Capture the cell that displays the provided text and extract its (X, Y) central coordinate. 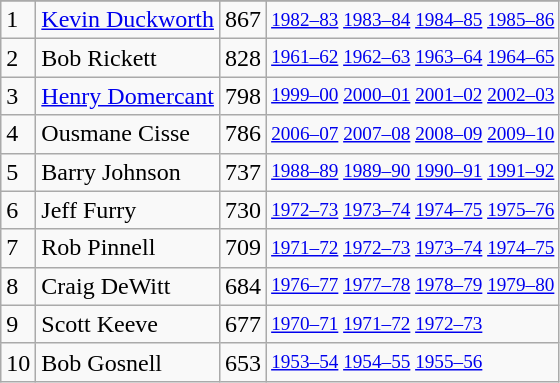
1988–89 1989–90 1990–91 1991–92 (413, 172)
Henry Domercant (128, 96)
1976–77 1977–78 1978–79 1979–80 (413, 286)
1961–62 1962–63 1963–64 1964–65 (413, 58)
10 (18, 362)
730 (244, 210)
6 (18, 210)
Kevin Duckworth (128, 20)
1970–71 1971–72 1972–73 (413, 324)
4 (18, 134)
8 (18, 286)
Craig DeWitt (128, 286)
1953–54 1954–55 1955–56 (413, 362)
Jeff Furry (128, 210)
2006–07 2007–08 2008–09 2009–10 (413, 134)
1972–73 1973–74 1974–75 1975–76 (413, 210)
737 (244, 172)
1 (18, 20)
7 (18, 248)
Bob Rickett (128, 58)
677 (244, 324)
684 (244, 286)
3 (18, 96)
5 (18, 172)
1999–00 2000–01 2001–02 2002–03 (413, 96)
828 (244, 58)
653 (244, 362)
786 (244, 134)
798 (244, 96)
1982–83 1983–84 1984–85 1985–86 (413, 20)
Scott Keeve (128, 324)
2 (18, 58)
709 (244, 248)
Bob Gosnell (128, 362)
1971–72 1972–73 1973–74 1974–75 (413, 248)
Ousmane Cisse (128, 134)
867 (244, 20)
9 (18, 324)
Rob Pinnell (128, 248)
Barry Johnson (128, 172)
